Search for the cell housing the specified text and yield its (X, Y) center coordinate. 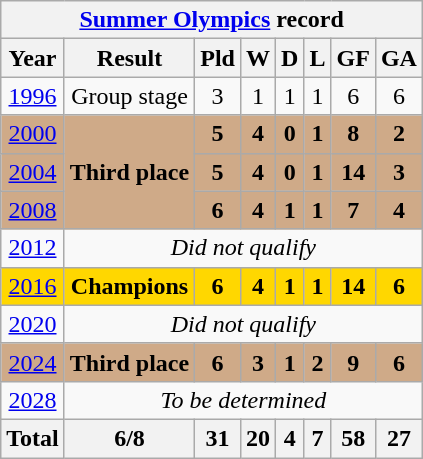
2000 (33, 134)
9 (353, 362)
Summer Olympics record (212, 20)
Result (129, 58)
1996 (33, 96)
Champions (129, 286)
GA (398, 58)
2016 (33, 286)
W (258, 58)
31 (218, 438)
20 (258, 438)
6/8 (129, 438)
Pld (218, 58)
2024 (33, 362)
8 (353, 134)
Year (33, 58)
2020 (33, 324)
2012 (33, 248)
58 (353, 438)
Group stage (129, 96)
Total (33, 438)
27 (398, 438)
GF (353, 58)
2004 (33, 172)
D (290, 58)
L (318, 58)
To be determined (243, 400)
2028 (33, 400)
2008 (33, 210)
